Determine the [X, Y] coordinate at the center of the cell enclosing the given text.  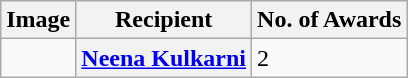
No. of Awards [330, 20]
Neena Kulkarni [164, 58]
Recipient [164, 20]
Image [38, 20]
2 [330, 58]
